Scan for the cell matching the given text and deliver its [x, y] coordinate at center. 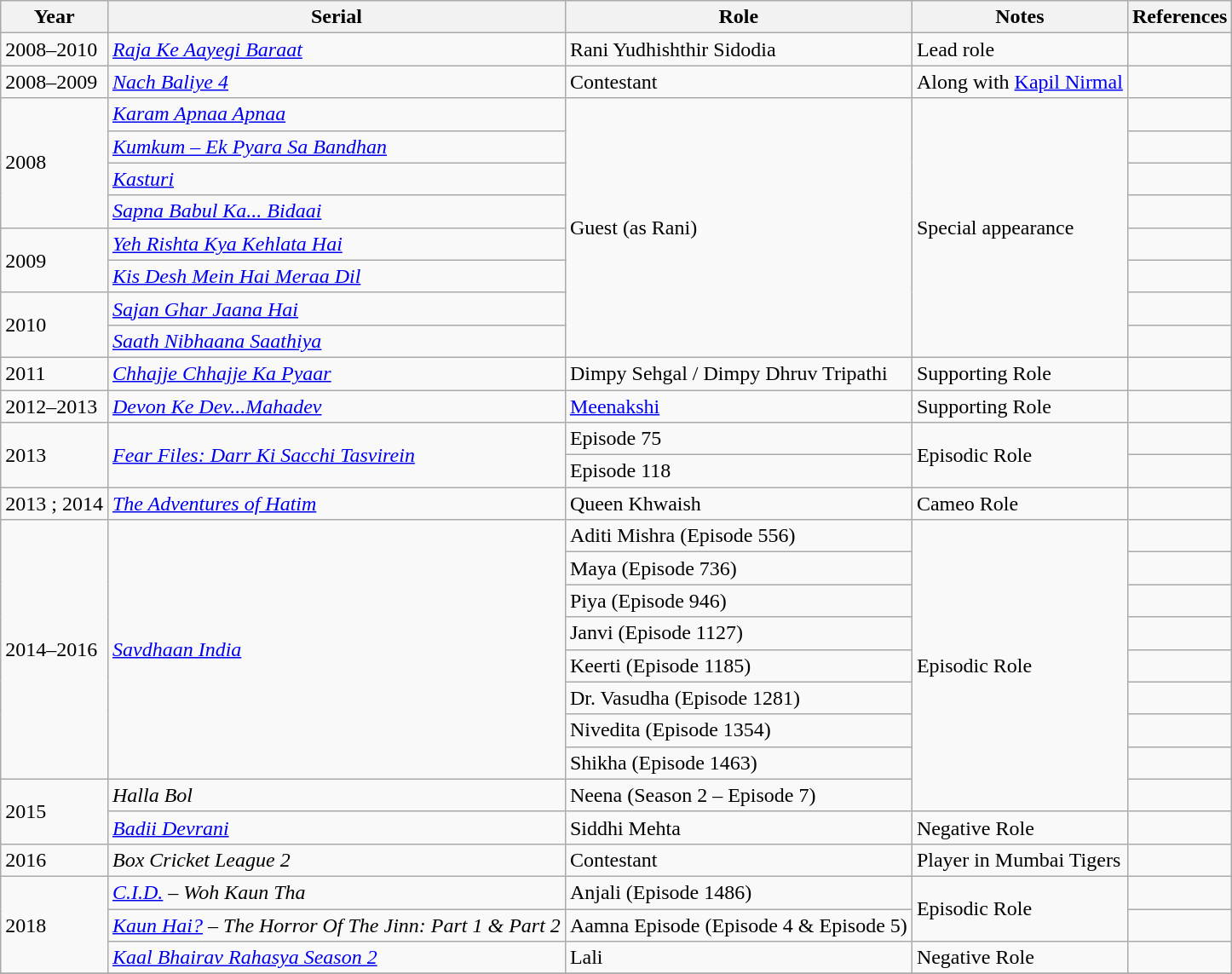
Saath Nibhaana Saathiya [336, 341]
Along with Kapil Nirmal [1019, 82]
2018 [55, 925]
Karam Apnaa Apnaa [336, 114]
2015 [55, 811]
Meenakshi [738, 406]
Neena (Season 2 – Episode 7) [738, 795]
Fear Files: Darr Ki Sacchi Tasvirein [336, 455]
Raja Ke Aayegi Baraat [336, 49]
Nach Baliye 4 [336, 82]
References [1179, 17]
Notes [1019, 17]
2016 [55, 860]
Lead role [1019, 49]
Cameo Role [1019, 504]
2009 [55, 260]
Kasturi [336, 179]
Anjali (Episode 1486) [738, 892]
Kumkum – Ek Pyara Sa Bandhan [336, 147]
C.I.D. – Woh Kaun Tha [336, 892]
Nivedita (Episode 1354) [738, 730]
2010 [55, 325]
Devon Ke Dev...Mahadev [336, 406]
Box Cricket League 2 [336, 860]
Piya (Episode 946) [738, 601]
2008 [55, 163]
Shikha (Episode 1463) [738, 763]
2013 [55, 455]
Kaun Hai? – The Horror Of The Jinn: Part 1 & Part 2 [336, 925]
Dimpy Sehgal / Dimpy Dhruv Tripathi [738, 373]
Episode 118 [738, 471]
Guest (as Rani) [738, 228]
Halla Bol [336, 795]
Serial [336, 17]
2013 ; 2014 [55, 504]
2008–2009 [55, 82]
Aditi Mishra (Episode 556) [738, 536]
Siddhi Mehta [738, 827]
2014–2016 [55, 649]
Yeh Rishta Kya Kehlata Hai [336, 244]
2011 [55, 373]
Maya (Episode 736) [738, 568]
Dr. Vasudha (Episode 1281) [738, 698]
The Adventures of Hatim [336, 504]
Player in Mumbai Tigers [1019, 860]
Kis Desh Mein Hai Meraa Dil [336, 276]
Badii Devrani [336, 827]
Sapna Babul Ka... Bidaai [336, 211]
Role [738, 17]
Keerti (Episode 1185) [738, 666]
Lali [738, 958]
Chhajje Chhajje Ka Pyaar [336, 373]
2012–2013 [55, 406]
Aamna Episode (Episode 4 & Episode 5) [738, 925]
Year [55, 17]
Kaal Bhairav Rahasya Season 2 [336, 958]
Queen Khwaish [738, 504]
Sajan Ghar Jaana Hai [336, 308]
Special appearance [1019, 228]
Savdhaan India [336, 649]
Rani Yudhishthir Sidodia [738, 49]
2008–2010 [55, 49]
Janvi (Episode 1127) [738, 633]
Episode 75 [738, 439]
